For the text-containing cell, return its midpoint in (x, y) coordinate format. 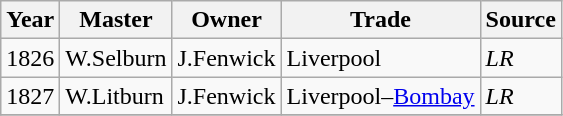
Master (116, 20)
Owner (226, 20)
Trade (380, 20)
Liverpool (380, 58)
1826 (30, 58)
1827 (30, 96)
W.Selburn (116, 58)
Source (520, 20)
Year (30, 20)
Liverpool–Bombay (380, 96)
W.Litburn (116, 96)
